Scan for the cell matching the given text and deliver its [x, y] coordinate at center. 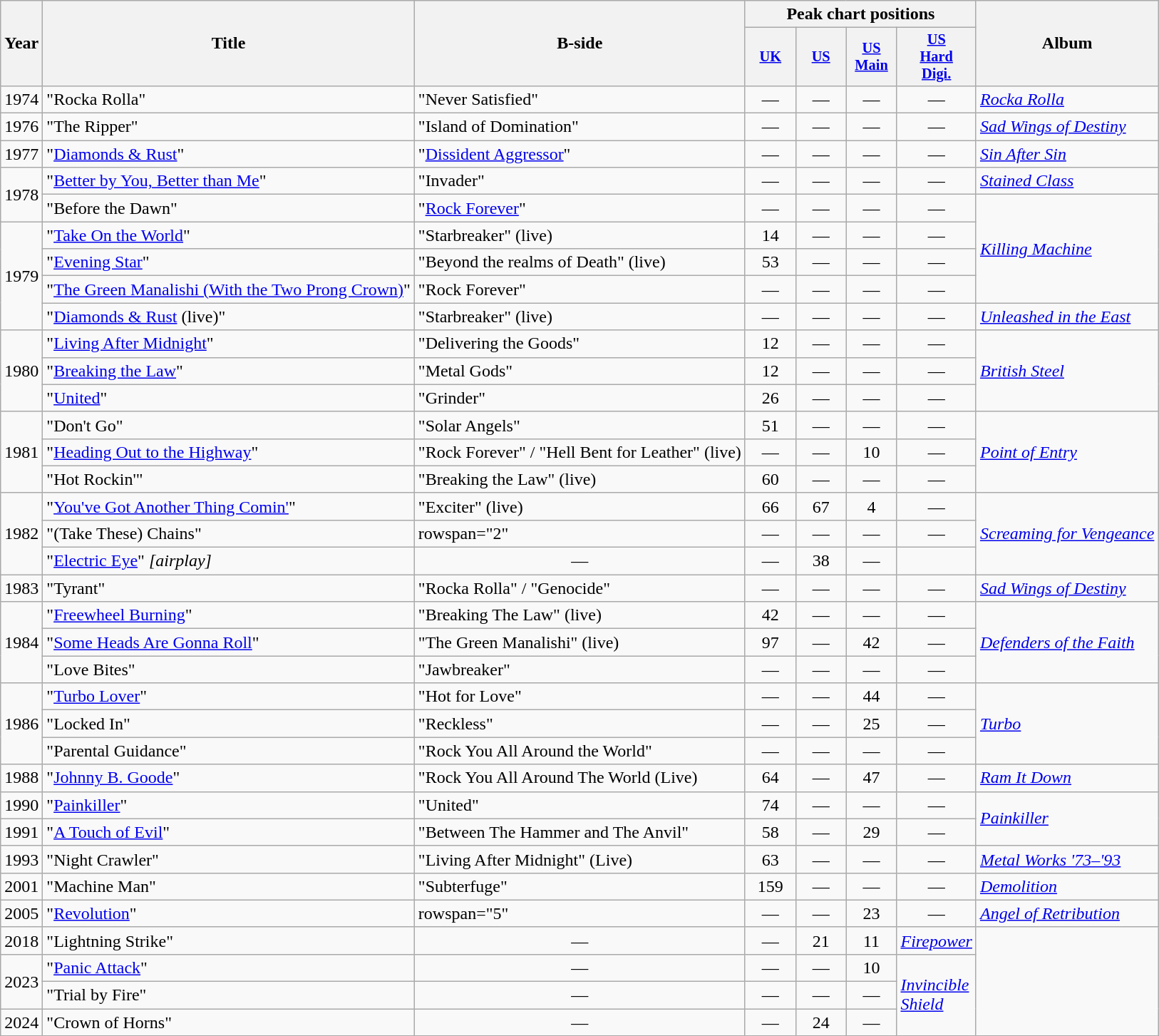
Defenders of the Faith [1066, 642]
38 [821, 561]
"You've Got Another Thing Comin'" [228, 506]
2018 [21, 940]
"Hot Rockin'" [228, 479]
"The Green Manalishi" (live) [579, 642]
4 [871, 506]
"Hot for Love" [579, 697]
1990 [21, 805]
USMain [871, 57]
"Don't Go" [228, 425]
1981 [21, 452]
63 [770, 859]
Turbo [1066, 724]
"Reckless" [579, 724]
"Parental Guidance" [228, 751]
64 [770, 778]
Point of Entry [1066, 452]
"Subterfuge" [579, 886]
2024 [21, 1022]
"Rock You All Around The World (Live) [579, 778]
11 [871, 940]
1980 [21, 371]
"Electric Eye" [airplay] [228, 561]
25 [871, 724]
"Dissident Aggressor" [579, 154]
2001 [21, 886]
"Rocka Rolla" [228, 99]
24 [821, 1022]
"Never Satisfied" [579, 99]
"Night Crawler" [228, 859]
"Love Bites" [228, 670]
1993 [21, 859]
97 [770, 642]
"Revolution" [228, 913]
"Rock You All Around the World" [579, 751]
"Panic Attack" [228, 968]
58 [770, 832]
"Trial by Fire" [228, 995]
1976 [21, 127]
"Some Heads Are Gonna Roll" [228, 642]
"Take On the World" [228, 235]
"Rocka Rolla" / "Genocide" [579, 588]
Metal Works '73–'93 [1066, 859]
"Island of Domination" [579, 127]
"Breaking the Law" (live) [579, 479]
1983 [21, 588]
1988 [21, 778]
"Evening Star" [228, 262]
47 [871, 778]
53 [770, 262]
"Machine Man" [228, 886]
US [821, 57]
26 [770, 398]
"Painkiller" [228, 805]
1982 [21, 533]
2023 [21, 981]
159 [770, 886]
"(Take These) Chains" [228, 533]
USHard Digi. [937, 57]
Angel of Retribution [1066, 913]
"Invader" [579, 181]
"Diamonds & Rust (live)" [228, 317]
"Jawbreaker" [579, 670]
"Lightning Strike" [228, 940]
Unleashed in the East [1066, 317]
74 [770, 805]
23 [871, 913]
"Beyond the realms of Death" (live) [579, 262]
"Delivering the Goods" [579, 344]
"Crown of Horns" [228, 1022]
66 [770, 506]
1979 [21, 276]
1984 [21, 642]
"Freewheel Burning" [228, 615]
Sin After Sin [1066, 154]
Screaming for Vengeance [1066, 533]
"Diamonds & Rust" [228, 154]
"Before the Dawn" [228, 208]
"A Touch of Evil" [228, 832]
"Breaking the Law" [228, 371]
21 [821, 940]
"Locked In" [228, 724]
UK [770, 57]
"Living After Midnight" (Live) [579, 859]
2005 [21, 913]
Peak chart positions [860, 14]
67 [821, 506]
"The Green Manalishi (With the Two Prong Crown)" [228, 289]
"The Ripper" [228, 127]
"Better by You, Better than Me" [228, 181]
"Metal Gods" [579, 371]
rowspan="5" [579, 913]
1991 [21, 832]
Year [21, 43]
rowspan="2" [579, 533]
"Living After Midnight" [228, 344]
1977 [21, 154]
"Between The Hammer and The Anvil" [579, 832]
60 [770, 479]
Ram It Down [1066, 778]
"Johnny B. Goode" [228, 778]
Killing Machine [1066, 249]
Album [1066, 43]
Invincible Shield [937, 995]
Rocka Rolla [1066, 99]
British Steel [1066, 371]
14 [770, 235]
"Solar Angels" [579, 425]
"Tyrant" [228, 588]
B-side [579, 43]
51 [770, 425]
Painkiller [1066, 819]
Firepower [937, 940]
Demolition [1066, 886]
"Turbo Lover" [228, 697]
44 [871, 697]
1978 [21, 195]
"Breaking The Law" (live) [579, 615]
Stained Class [1066, 181]
1974 [21, 99]
"Grinder" [579, 398]
"Heading Out to the Highway" [228, 452]
Title [228, 43]
"Exciter" (live) [579, 506]
29 [871, 832]
"Rock Forever" / "Hell Bent for Leather" (live) [579, 452]
1986 [21, 724]
